Pinpoint the cell where the given text exists, returning its (x, y) midpoint coordinate. 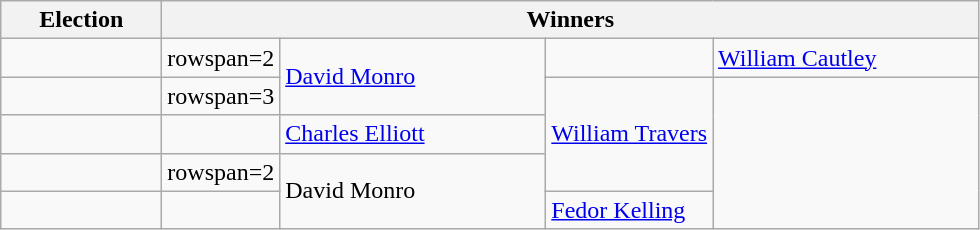
William Cautley (846, 58)
Charles Elliott (413, 134)
William Travers (630, 134)
Winners (570, 20)
Election (82, 20)
rowspan=3 (221, 96)
Fedor Kelling (630, 210)
